Find where the given text appears and provide that cell's center as [X, Y] coordinate. 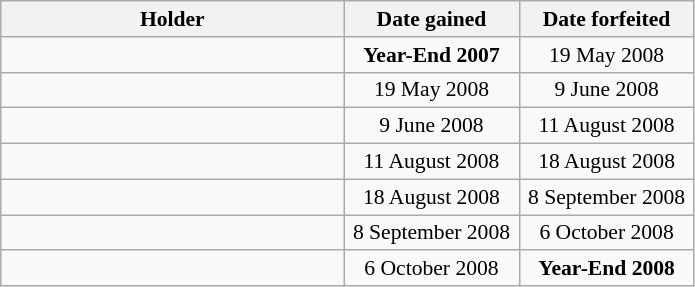
Year-End 2007 [432, 55]
Year-End 2008 [606, 269]
Date forfeited [606, 19]
Holder [172, 19]
Date gained [432, 19]
